Capture the cell that displays the provided text and extract its (X, Y) central coordinate. 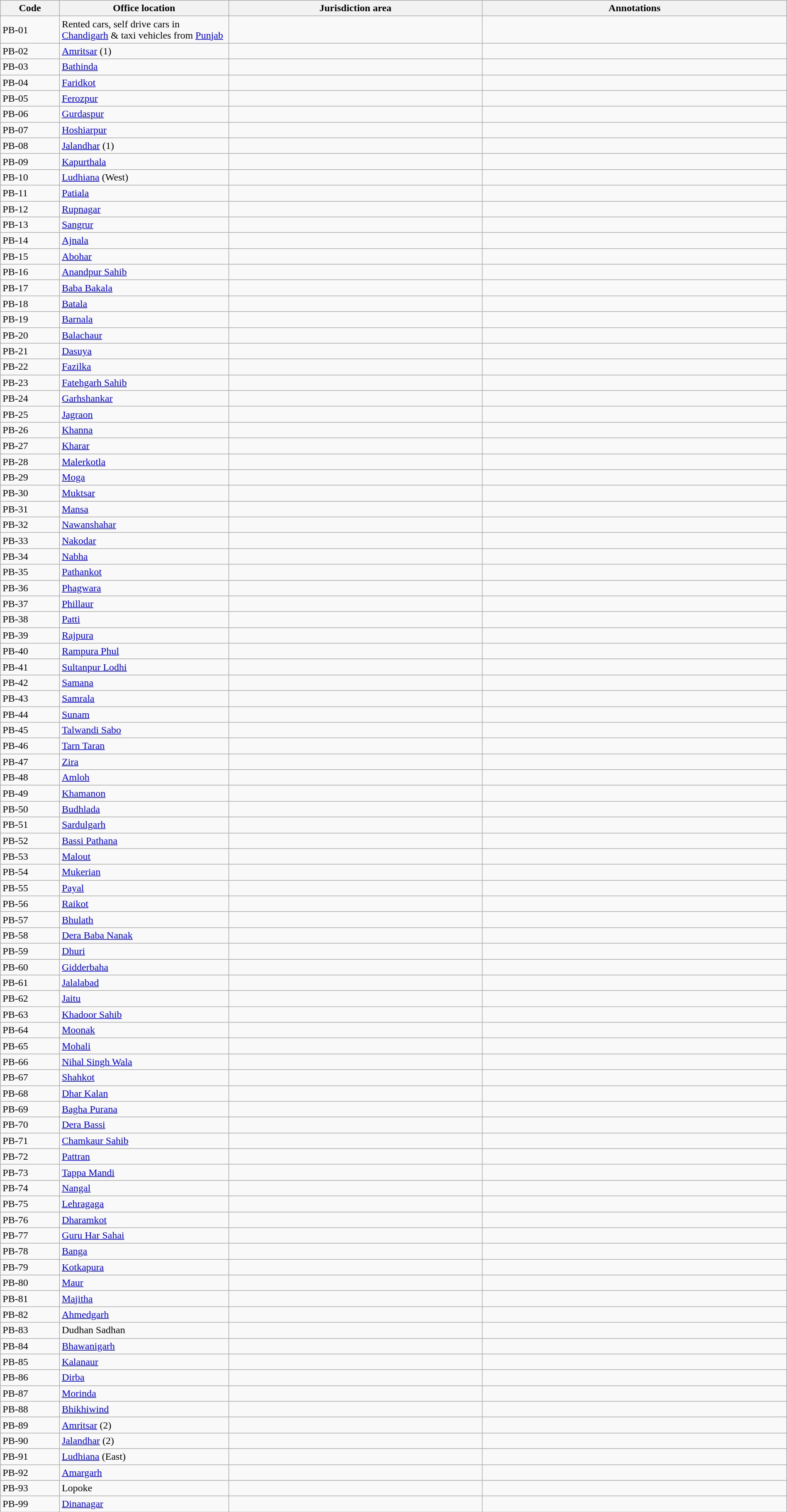
PB-47 (30, 762)
Talwandi Sabo (144, 730)
Kharar (144, 446)
Nangal (144, 1188)
PB-82 (30, 1314)
Lehragaga (144, 1204)
Dera Bassi (144, 1125)
Fatehgarh Sahib (144, 383)
Balachaur (144, 335)
PB-65 (30, 1046)
Moga (144, 478)
PB-26 (30, 430)
Bassi Pathana (144, 841)
Jagraon (144, 414)
Moonak (144, 1030)
Budhlada (144, 809)
PB-74 (30, 1188)
Amritsar (2) (144, 1425)
Zira (144, 762)
Nihal Singh Wala (144, 1062)
PB-27 (30, 446)
PB-36 (30, 588)
Samana (144, 683)
Ferozpur (144, 98)
PB-22 (30, 367)
PB-62 (30, 999)
PB-52 (30, 841)
Bhikhiwind (144, 1409)
Kapurthala (144, 161)
PB-40 (30, 651)
Bhawanigarh (144, 1346)
Ludhiana (East) (144, 1456)
Amloh (144, 778)
PB-89 (30, 1425)
Anandpur Sahib (144, 272)
PB-09 (30, 161)
Pattran (144, 1156)
Tappa Mandi (144, 1172)
Jalandhar (1) (144, 146)
PB-61 (30, 983)
Malout (144, 856)
PB-28 (30, 462)
Patiala (144, 193)
PB-91 (30, 1456)
Nabha (144, 556)
PB-76 (30, 1219)
Office location (144, 8)
Samrala (144, 698)
Garhshankar (144, 398)
Phagwara (144, 588)
Lopoke (144, 1488)
PB-70 (30, 1125)
Jaitu (144, 999)
PB-64 (30, 1030)
PB-90 (30, 1441)
PB-49 (30, 793)
Baba Bakala (144, 288)
PB-41 (30, 667)
Raikot (144, 904)
PB-29 (30, 478)
PB-04 (30, 83)
Dhuri (144, 951)
PB-32 (30, 525)
Amritsar (1) (144, 51)
Jalalabad (144, 983)
PB-80 (30, 1283)
Malerkotla (144, 462)
PB-51 (30, 825)
PB-13 (30, 225)
Abohar (144, 256)
PB-53 (30, 856)
Rajpura (144, 635)
Payal (144, 888)
PB-88 (30, 1409)
Dinanagar (144, 1504)
PB-57 (30, 919)
Maur (144, 1283)
PB-71 (30, 1141)
PB-79 (30, 1267)
PB-34 (30, 556)
PB-23 (30, 383)
PB-06 (30, 114)
Bagha Purana (144, 1109)
PB-55 (30, 888)
PB-18 (30, 304)
Barnala (144, 319)
Ajnala (144, 241)
PB-30 (30, 493)
PB-37 (30, 604)
PB-59 (30, 951)
PB-21 (30, 351)
PB-85 (30, 1362)
Nakodar (144, 541)
PB-02 (30, 51)
PB-75 (30, 1204)
Nawanshahar (144, 525)
Fazilka (144, 367)
PB-78 (30, 1251)
PB-42 (30, 683)
PB-44 (30, 714)
Sunam (144, 714)
Kotkapura (144, 1267)
PB-50 (30, 809)
Dasuya (144, 351)
PB-14 (30, 241)
PB-11 (30, 193)
PB-83 (30, 1330)
PB-20 (30, 335)
Dharamkot (144, 1219)
Kalanaur (144, 1362)
PB-69 (30, 1109)
PB-93 (30, 1488)
Phillaur (144, 604)
Code (30, 8)
PB-54 (30, 872)
PB-08 (30, 146)
Mansa (144, 509)
PB-45 (30, 730)
PB-07 (30, 130)
PB-24 (30, 398)
Faridkot (144, 83)
Pathankot (144, 572)
Sangrur (144, 225)
Dhar Kalan (144, 1093)
Dudhan Sadhan (144, 1330)
PB-38 (30, 619)
Rented cars, self drive cars in Chandigarh & taxi vehicles from Punjab (144, 30)
Rampura Phul (144, 651)
Amargarh (144, 1473)
PB-66 (30, 1062)
PB-99 (30, 1504)
Gidderbaha (144, 967)
PB-48 (30, 778)
PB-84 (30, 1346)
PB-63 (30, 1015)
Ahmedgarh (144, 1314)
Majitha (144, 1299)
Mohali (144, 1046)
Dera Baba Nanak (144, 935)
Mukerian (144, 872)
Patti (144, 619)
PB-03 (30, 67)
Hoshiarpur (144, 130)
Chamkaur Sahib (144, 1141)
PB-01 (30, 30)
PB-43 (30, 698)
Khanna (144, 430)
Tarn Taran (144, 746)
Muktsar (144, 493)
PB-92 (30, 1473)
PB-17 (30, 288)
Guru Har Sahai (144, 1236)
PB-05 (30, 98)
Shahkot (144, 1078)
PB-87 (30, 1393)
Ludhiana (West) (144, 177)
PB-72 (30, 1156)
Bhulath (144, 919)
PB-39 (30, 635)
Annotations (634, 8)
PB-16 (30, 272)
Sardulgarh (144, 825)
Gurdaspur (144, 114)
PB-73 (30, 1172)
PB-15 (30, 256)
Bathinda (144, 67)
Batala (144, 304)
Khamanon (144, 793)
Jurisdiction area (355, 8)
PB-67 (30, 1078)
PB-10 (30, 177)
Jalandhar (2) (144, 1441)
PB-56 (30, 904)
PB-86 (30, 1378)
PB-46 (30, 746)
PB-81 (30, 1299)
PB-31 (30, 509)
Morinda (144, 1393)
PB-60 (30, 967)
PB-58 (30, 935)
Banga (144, 1251)
PB-19 (30, 319)
PB-68 (30, 1093)
PB-12 (30, 209)
PB-33 (30, 541)
PB-35 (30, 572)
Khadoor Sahib (144, 1015)
PB-77 (30, 1236)
Dirba (144, 1378)
Sultanpur Lodhi (144, 667)
PB-25 (30, 414)
Rupnagar (144, 209)
